Search for the cell housing the specified text and yield its [X, Y] center coordinate. 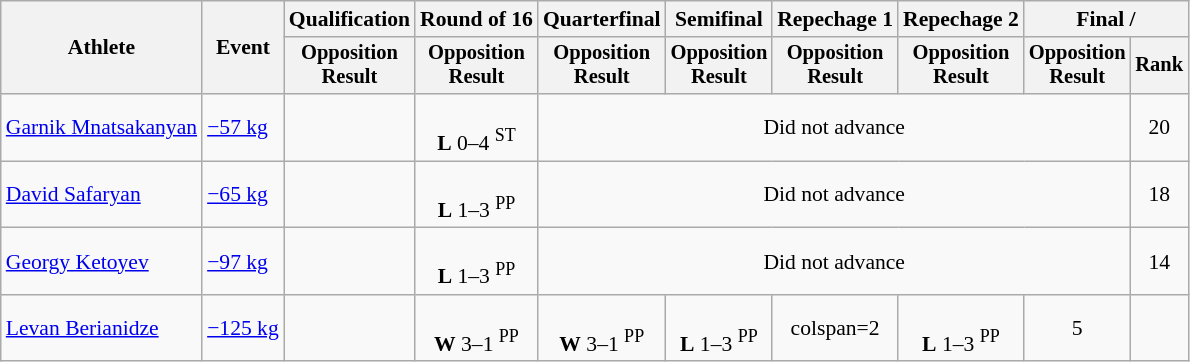
David Safaryan [102, 194]
Garnik Mnatsakanyan [102, 128]
Athlete [102, 48]
Final / [1106, 19]
5 [1078, 328]
−125 kg [243, 328]
Repechage 1 [835, 19]
Quarterfinal [602, 19]
14 [1159, 262]
−57 kg [243, 128]
Semifinal [720, 19]
−65 kg [243, 194]
Event [243, 48]
Rank [1159, 66]
colspan=2 [835, 328]
20 [1159, 128]
Qualification [350, 19]
−97 kg [243, 262]
Round of 16 [476, 19]
Repechage 2 [961, 19]
Levan Berianidze [102, 328]
Georgy Ketoyev [102, 262]
18 [1159, 194]
L 0–4 ST [476, 128]
